Detect which cell encompasses the target text, then output its (x, y) center coordinate. 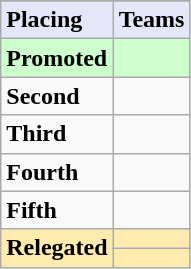
Third (57, 134)
Teams (152, 20)
Fourth (57, 172)
Placing (57, 20)
Relegated (57, 248)
Fifth (57, 210)
Promoted (57, 58)
Second (57, 96)
